Provide the (x, y) coordinate of the cell's center where the given text is located.  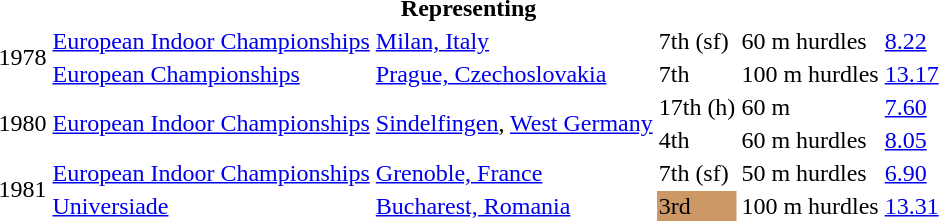
Prague, Czechoslovakia (514, 74)
17th (h) (697, 107)
European Championships (211, 74)
50 m hurdles (810, 173)
7th (697, 74)
Universiade (211, 206)
Milan, Italy (514, 41)
Bucharest, Romania (514, 206)
60 m (810, 107)
Sindelfingen, West Germany (514, 124)
Grenoble, France (514, 173)
3rd (697, 206)
4th (697, 140)
